From the cell containing the given text, extract its center point as (x, y) coordinate. 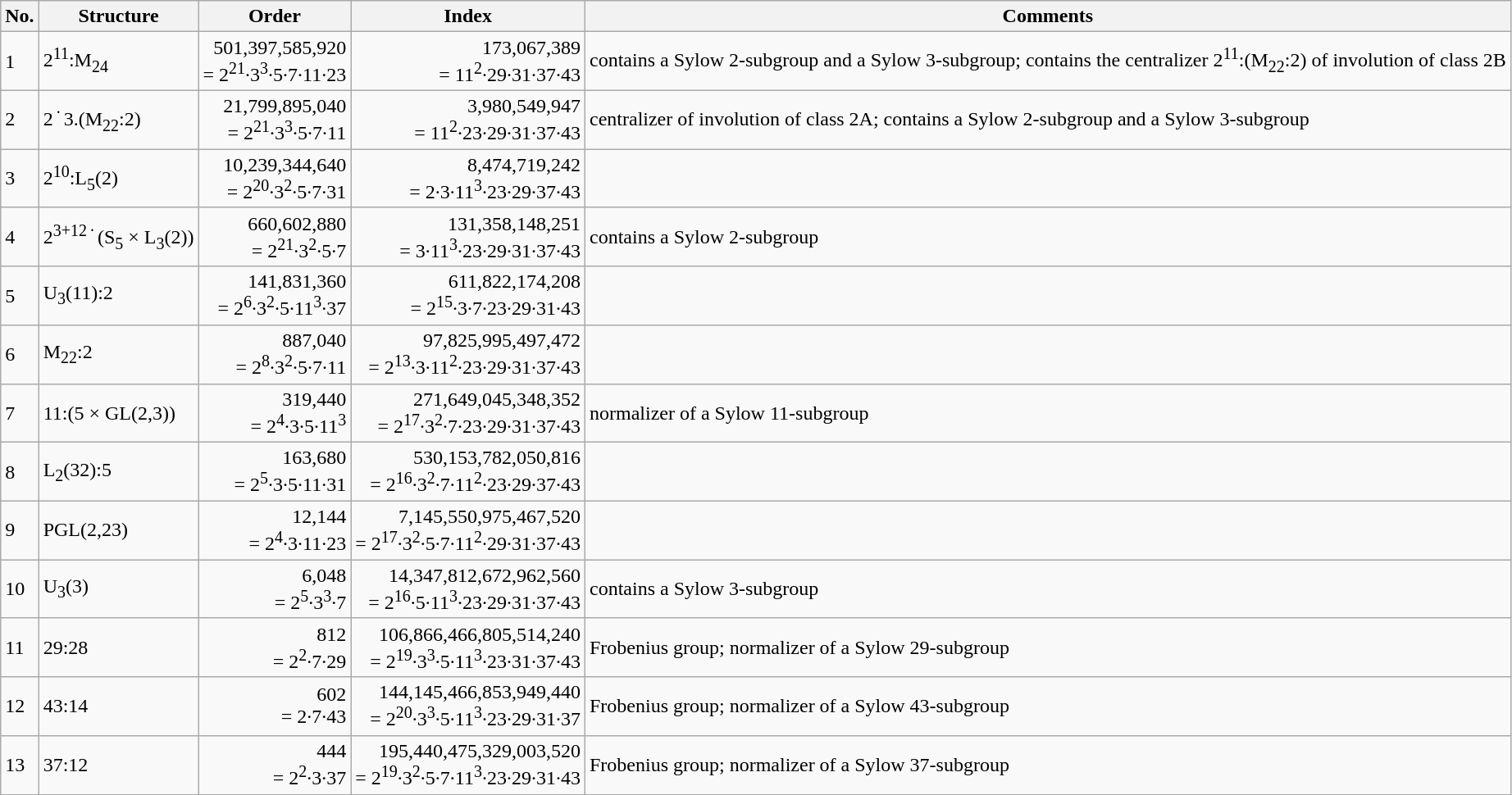
173,067,389= 112·29·31·37·43 (468, 61)
210:L5(2) (118, 179)
12 (20, 706)
7 (20, 413)
131,358,148,251= 3·113·23·29·31·37·43 (468, 237)
97,825,995,497,472= 213·3·112·23·29·31·37·43 (468, 355)
M22:2 (118, 355)
14,347,812,672,962,560= 216·5·113·23·29·31·37·43 (468, 589)
106,866,466,805,514,240= 219·33·5·113·23·31·37·43 (468, 647)
13 (20, 765)
2 · 3.(M22:2) (118, 120)
10 (20, 589)
Frobenius group; normalizer of a Sylow 29-subgroup (1048, 647)
No. (20, 16)
U3(11):2 (118, 296)
6,048 = 25·33·7 (275, 589)
4 (20, 237)
3,980,549,947= 112·23·29·31·37·43 (468, 120)
Structure (118, 16)
normalizer of a Sylow 11-subgroup (1048, 413)
2 (20, 120)
contains a Sylow 2-subgroup and a Sylow 3-subgroup; contains the centralizer 211:(M22:2) of involution of class 2B (1048, 61)
PGL(2,23) (118, 530)
611,822,174,208= 215·3·7·23·29·31·43 (468, 296)
812 = 22·7·29 (275, 647)
Frobenius group; normalizer of a Sylow 43-subgroup (1048, 706)
11:(5 × GL(2,3)) (118, 413)
43:14 (118, 706)
6 (20, 355)
887,040 = 28·32·5·7·11 (275, 355)
7,145,550,975,467,520= 217·32·5·7·112·29·31·37·43 (468, 530)
23+12 · (S5 × L3(2)) (118, 237)
211:M24 (118, 61)
444 = 22·3·37 (275, 765)
1 (20, 61)
602 = 2·7·43 (275, 706)
contains a Sylow 3-subgroup (1048, 589)
Order (275, 16)
144,145,466,853,949,440= 220·33·5·113·23·29·31·37 (468, 706)
29:28 (118, 647)
501,397,585,920= 221·33·5·7·11·23 (275, 61)
9 (20, 530)
8,474,719,242= 2·3·113·23·29·37·43 (468, 179)
Frobenius group; normalizer of a Sylow 37-subgroup (1048, 765)
12,144 = 24·3·11·23 (275, 530)
660,602,880 = 221·32·5·7 (275, 237)
271,649,045,348,352= 217·32·7·23·29·31·37·43 (468, 413)
Comments (1048, 16)
10,239,344,640 = 220·32·5·7·31 (275, 179)
8 (20, 472)
centralizer of involution of class 2A; contains a Sylow 2-subgroup and a Sylow 3-subgroup (1048, 120)
L2(32):5 (118, 472)
3 (20, 179)
contains a Sylow 2-subgroup (1048, 237)
141,831,360 = 26·32·5·113·37 (275, 296)
319,440 = 24·3·5·113 (275, 413)
21,799,895,040 = 221·33·5·7·11 (275, 120)
163,680 = 25·3·5·11·31 (275, 472)
37:12 (118, 765)
Index (468, 16)
U3(3) (118, 589)
11 (20, 647)
530,153,782,050,816= 216·32·7·112·23·29·37·43 (468, 472)
5 (20, 296)
195,440,475,329,003,520= 219·32·5·7·113·23·29·31·43 (468, 765)
